Provide the (X, Y) coordinate of the cell's center where the given text is located.  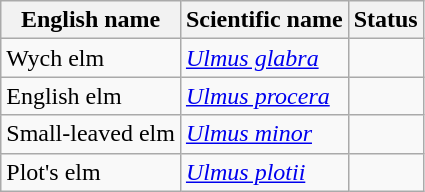
Plot's elm (91, 172)
Wych elm (91, 58)
Scientific name (264, 20)
Ulmus minor (264, 134)
Ulmus procera (264, 96)
Small-leaved elm (91, 134)
Status (386, 20)
English name (91, 20)
Ulmus glabra (264, 58)
Ulmus plotii (264, 172)
English elm (91, 96)
